Extract the (X, Y) coordinate from the center of the cell holding the provided text.  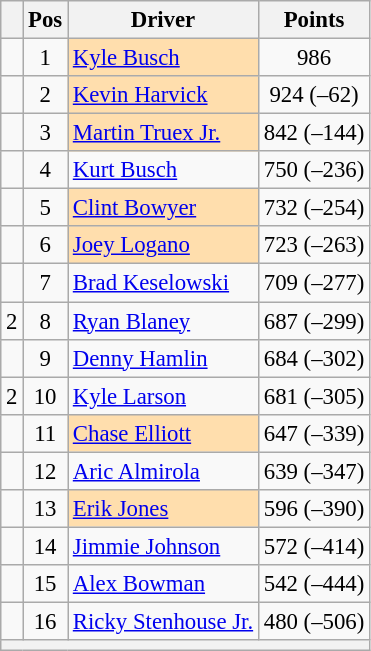
Jimmie Johnson (164, 546)
Aric Almirola (164, 471)
542 (–444) (314, 584)
Alex Bowman (164, 584)
7 (46, 283)
4 (46, 170)
Kevin Harvick (164, 95)
8 (46, 321)
Kyle Larson (164, 396)
Driver (164, 20)
732 (–254) (314, 208)
Joey Logano (164, 245)
842 (–144) (314, 133)
Chase Elliott (164, 433)
924 (–62) (314, 95)
Kurt Busch (164, 170)
10 (46, 396)
Ryan Blaney (164, 321)
723 (–263) (314, 245)
Denny Hamlin (164, 358)
Brad Keselowski (164, 283)
750 (–236) (314, 170)
986 (314, 58)
14 (46, 546)
687 (–299) (314, 321)
15 (46, 584)
681 (–305) (314, 396)
3 (46, 133)
13 (46, 509)
Martin Truex Jr. (164, 133)
5 (46, 208)
480 (–506) (314, 621)
9 (46, 358)
Pos (46, 20)
Erik Jones (164, 509)
16 (46, 621)
639 (–347) (314, 471)
684 (–302) (314, 358)
Kyle Busch (164, 58)
596 (–390) (314, 509)
Points (314, 20)
647 (–339) (314, 433)
Ricky Stenhouse Jr. (164, 621)
12 (46, 471)
572 (–414) (314, 546)
1 (46, 58)
6 (46, 245)
709 (–277) (314, 283)
Clint Bowyer (164, 208)
11 (46, 433)
